Return the [x, y] coordinate for the center point of the cell that contains the specified text.  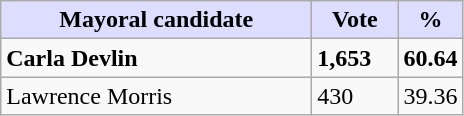
Lawrence Morris [156, 96]
1,653 [355, 58]
60.64 [430, 58]
Mayoral candidate [156, 20]
% [430, 20]
Carla Devlin [156, 58]
430 [355, 96]
Vote [355, 20]
39.36 [430, 96]
